Find where the given text appears and provide that cell's center as (X, Y) coordinate. 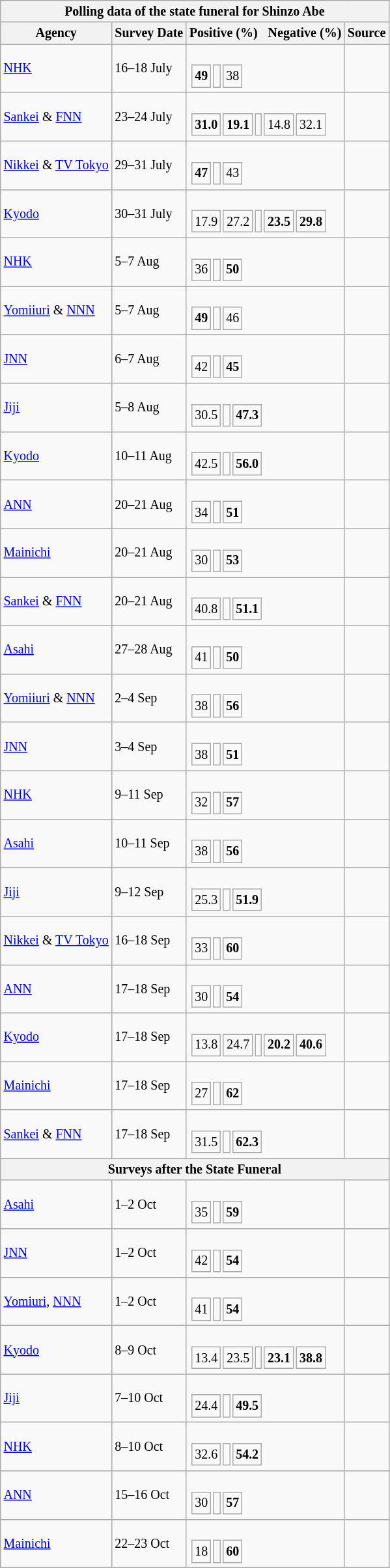
54.2 (247, 1454)
9–11 Sep (149, 795)
33 (202, 949)
24.7 (238, 1045)
25.3 51.9 (266, 892)
20.2 (279, 1045)
19.1 (238, 125)
14.8 (279, 125)
51.9 (247, 900)
32 57 (266, 795)
32.6 (206, 1454)
7–10 Oct (149, 1398)
34 (202, 513)
17.9 27.2 23.5 29.8 (266, 213)
31.5 62.3 (266, 1135)
45 (233, 367)
42.5 (206, 463)
15–16 Oct (149, 1495)
40.6 (311, 1045)
35 59 (266, 1205)
47.3 (247, 415)
41 50 (266, 650)
13.4 23.5 23.1 38.8 (266, 1350)
10–11 Sep (149, 844)
32.6 54.2 (266, 1447)
13.8 (206, 1045)
8–10 Oct (149, 1447)
31.0 19.1 14.8 32.1 (266, 117)
13.4 (206, 1358)
27 62 (266, 1086)
Negative (%) (305, 34)
17.9 (206, 221)
47 (202, 173)
24.4 49.5 (266, 1398)
51.1 (247, 609)
36 50 (266, 262)
62.3 (247, 1142)
25.3 (206, 900)
47 43 (266, 165)
Agency (56, 34)
43 (233, 173)
30 54 (266, 989)
Survey Date (149, 34)
30.5 47.3 (266, 407)
32.1 (311, 125)
32 (202, 803)
16–18 Sep (149, 941)
42 54 (266, 1253)
18 (202, 1552)
Surveys after the State Funeral (195, 1169)
30 57 (266, 1495)
27–28 Aug (149, 650)
2–4 Sep (149, 698)
Positive (%) (223, 34)
40.8 51.1 (266, 601)
27.2 (238, 221)
8–9 Oct (149, 1350)
18 60 (266, 1544)
31.0 (206, 125)
36 (202, 271)
40.8 (206, 609)
Polling data of the state funeral for Shinzo Abe (195, 12)
56.0 (247, 463)
5–8 Aug (149, 407)
46 (233, 319)
23.1 (279, 1358)
42 45 (266, 359)
16–18 July (149, 68)
Yomiuri, NNN (56, 1301)
38 51 (266, 747)
59 (233, 1212)
38.8 (311, 1358)
62 (233, 1093)
35 (202, 1212)
3–4 Sep (149, 747)
53 (233, 561)
30–31 July (149, 213)
49.5 (247, 1406)
42.5 56.0 (266, 456)
10–11 Aug (149, 456)
49 38 (266, 68)
9–12 Sep (149, 892)
13.8 24.7 20.2 40.6 (266, 1038)
27 (202, 1093)
33 60 (266, 941)
29.8 (311, 221)
6–7 Aug (149, 359)
31.5 (206, 1142)
34 51 (266, 504)
29–31 July (149, 165)
30.5 (206, 415)
22–23 Oct (149, 1544)
41 54 (266, 1301)
24.4 (206, 1406)
23–24 July (149, 117)
49 46 (266, 310)
Source (367, 34)
30 53 (266, 553)
